Search for the cell housing the specified text and yield its (x, y) center coordinate. 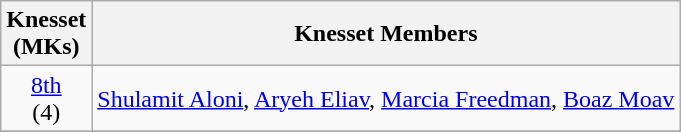
8th(4) (46, 98)
Shulamit Aloni, Aryeh Eliav, Marcia Freedman, Boaz Moav (386, 98)
Knesset Members (386, 34)
Knesset(MKs) (46, 34)
